Locate the cell with the specified text and output its [x, y] center coordinate. 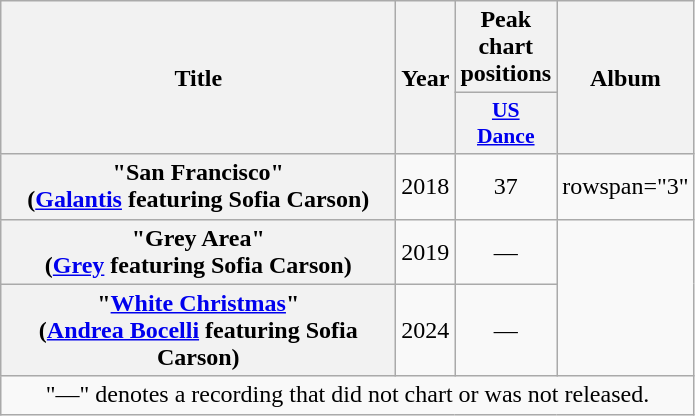
rowspan="3" [626, 186]
Year [426, 78]
"San Francisco"(Galantis featuring Sofia Carson) [198, 186]
"—" denotes a recording that did not chart or was not released. [348, 395]
Album [626, 78]
USDance [506, 124]
2024 [426, 330]
Peak chart positions [506, 47]
"White Christmas"(Andrea Bocelli featuring Sofia Carson) [198, 330]
Title [198, 78]
37 [506, 186]
2019 [426, 252]
"Grey Area"(Grey featuring Sofia Carson) [198, 252]
2018 [426, 186]
